Determine the [X, Y] coordinate at the center of the cell enclosing the given text.  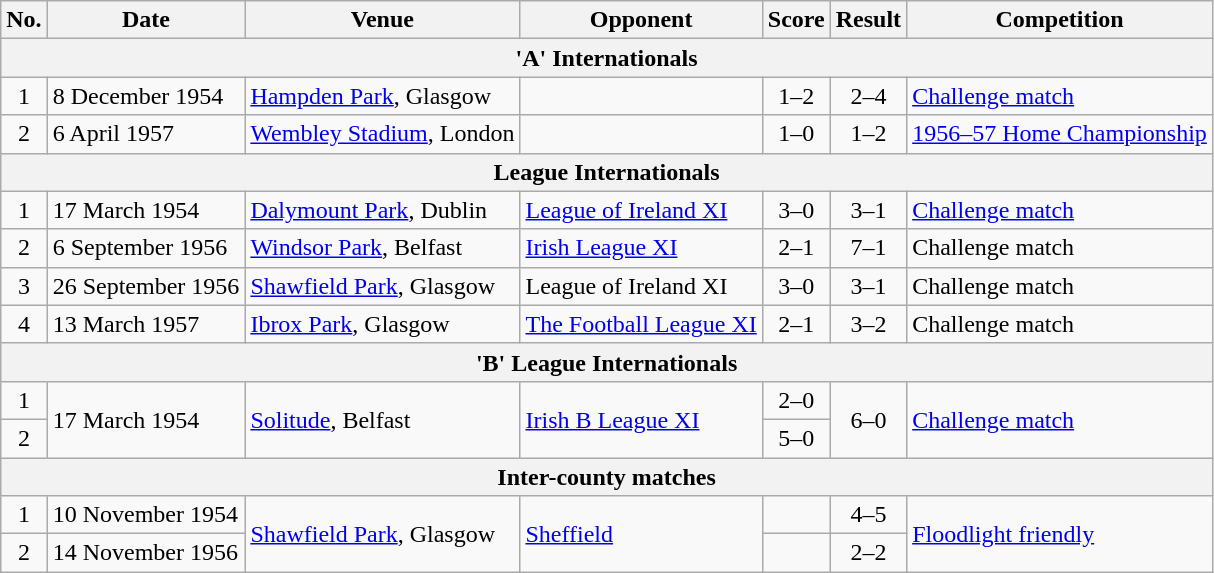
Dalymount Park, Dublin [382, 210]
6 April 1957 [146, 134]
3–2 [868, 324]
2–0 [796, 400]
13 March 1957 [146, 324]
10 November 1954 [146, 515]
3 [24, 286]
Irish B League XI [641, 419]
14 November 1956 [146, 553]
26 September 1956 [146, 286]
'B' League Internationals [607, 362]
Hampden Park, Glasgow [382, 96]
2–2 [868, 553]
Date [146, 20]
2–4 [868, 96]
Irish League XI [641, 248]
Floodlight friendly [1060, 534]
Score [796, 20]
6–0 [868, 419]
Windsor Park, Belfast [382, 248]
Inter-county matches [607, 477]
1–0 [796, 134]
1956–57 Home Championship [1060, 134]
League Internationals [607, 172]
Result [868, 20]
Opponent [641, 20]
7–1 [868, 248]
Competition [1060, 20]
4 [24, 324]
Venue [382, 20]
'A' Internationals [607, 58]
The Football League XI [641, 324]
4–5 [868, 515]
6 September 1956 [146, 248]
Ibrox Park, Glasgow [382, 324]
Wembley Stadium, London [382, 134]
Solitude, Belfast [382, 419]
No. [24, 20]
Sheffield [641, 534]
5–0 [796, 438]
8 December 1954 [146, 96]
